Scan for the cell matching the given text and deliver its [x, y] coordinate at center. 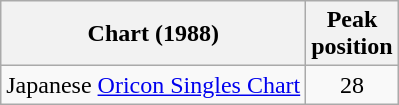
Chart (1988) [154, 34]
Peakposition [352, 34]
Japanese Oricon Singles Chart [154, 85]
28 [352, 85]
